Return [X, Y] of the center of cell containing provided text 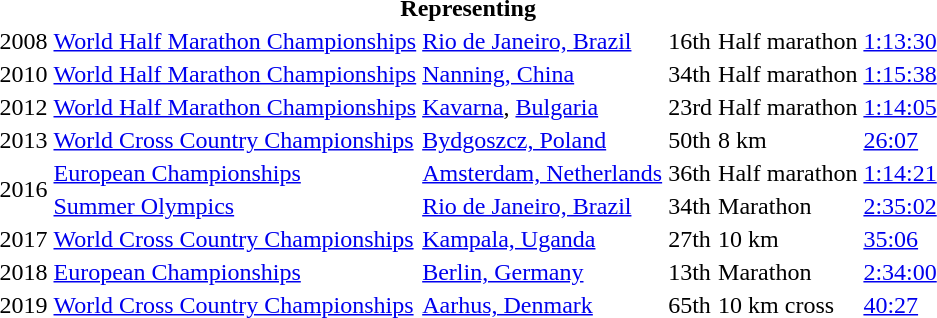
8 km [788, 140]
Bydgoszcz, Poland [542, 140]
Kampala, Uganda [542, 239]
Kavarna, Bulgaria [542, 107]
16th [690, 41]
Nanning, China [542, 74]
Berlin, Germany [542, 272]
13th [690, 272]
10 km [788, 239]
Summer Olympics [235, 206]
23rd [690, 107]
50th [690, 140]
27th [690, 239]
36th [690, 173]
Amsterdam, Netherlands [542, 173]
